Extract the (X, Y) coordinate from the center of the cell holding the provided text.  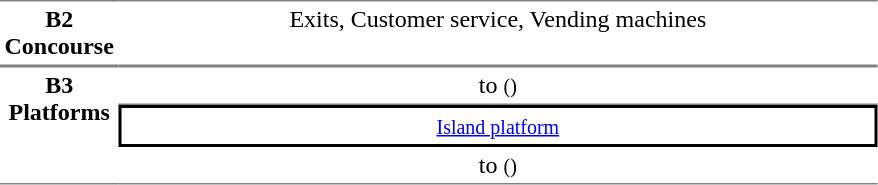
Island platform (498, 126)
Exits, Customer service, Vending machines (498, 33)
B3Platforms (59, 125)
B2Concourse (59, 33)
